From the cell containing the given text, extract its center point as (X, Y) coordinate. 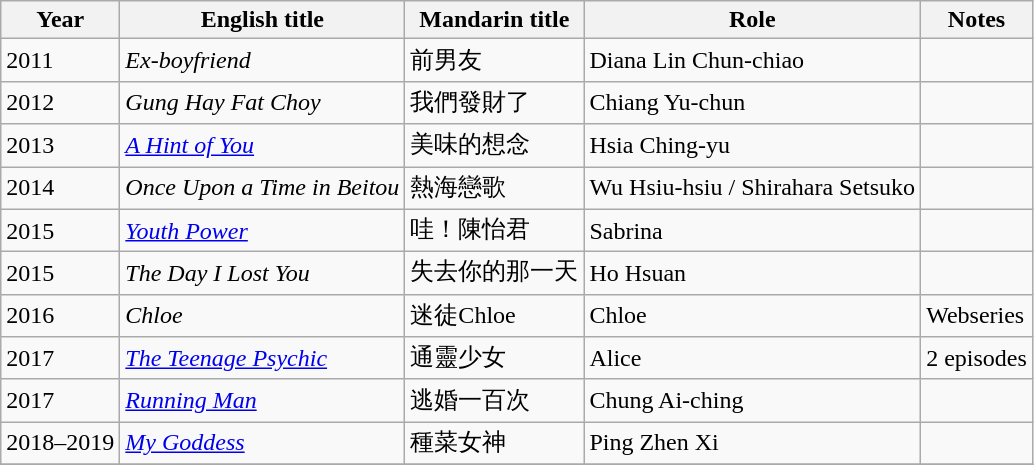
Diana Lin Chun-chiao (752, 60)
2014 (60, 188)
2 episodes (977, 358)
The Day I Lost You (262, 274)
Ping Zhen Xi (752, 444)
Chiang Yu-chun (752, 102)
2011 (60, 60)
Year (60, 20)
Sabrina (752, 230)
My Goddess (262, 444)
美味的想念 (494, 146)
Notes (977, 20)
A Hint of You (262, 146)
逃婚一百次 (494, 400)
Running Man (262, 400)
English title (262, 20)
2012 (60, 102)
Webseries (977, 316)
Alice (752, 358)
通靈少女 (494, 358)
Chung Ai-ching (752, 400)
Gung Hay Fat Choy (262, 102)
熱海戀歌 (494, 188)
Once Upon a Time in Beitou (262, 188)
2016 (60, 316)
Wu Hsiu-hsiu / Shirahara Setsuko (752, 188)
2018–2019 (60, 444)
前男友 (494, 60)
Ex-boyfriend (262, 60)
Hsia Ching-yu (752, 146)
Role (752, 20)
種菜女神 (494, 444)
The Teenage Psychic (262, 358)
2013 (60, 146)
Youth Power (262, 230)
我們發財了 (494, 102)
失去你的那一天 (494, 274)
迷徒Chloe (494, 316)
Ho Hsuan (752, 274)
哇！陳怡君 (494, 230)
Mandarin title (494, 20)
